From the cell containing the given text, extract its center point as [x, y] coordinate. 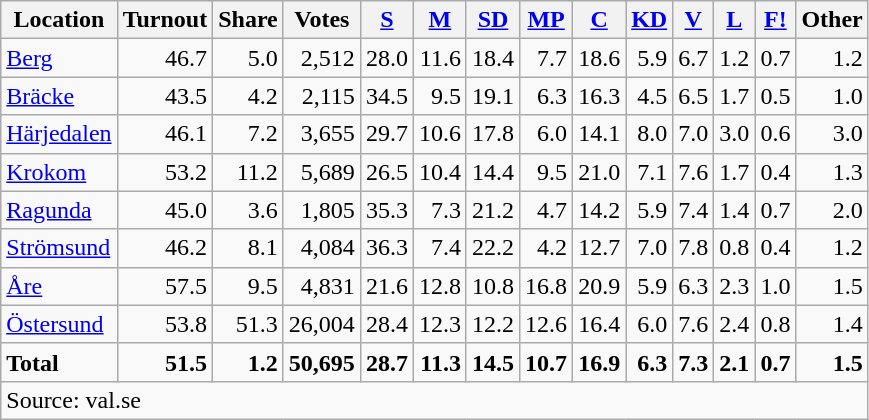
19.1 [492, 96]
12.2 [492, 324]
12.7 [600, 248]
5,689 [322, 172]
Votes [322, 20]
28.7 [386, 362]
MP [546, 20]
S [386, 20]
10.4 [440, 172]
4.7 [546, 210]
0.6 [776, 134]
18.4 [492, 58]
7.7 [546, 58]
35.3 [386, 210]
14.4 [492, 172]
4.5 [650, 96]
2,512 [322, 58]
12.8 [440, 286]
M [440, 20]
34.5 [386, 96]
4,084 [322, 248]
46.2 [165, 248]
5.0 [248, 58]
C [600, 20]
2.0 [832, 210]
11.3 [440, 362]
16.3 [600, 96]
12.6 [546, 324]
14.2 [600, 210]
Share [248, 20]
26,004 [322, 324]
2.4 [734, 324]
10.8 [492, 286]
11.6 [440, 58]
18.6 [600, 58]
Härjedalen [59, 134]
2,115 [322, 96]
20.9 [600, 286]
46.1 [165, 134]
Ragunda [59, 210]
17.8 [492, 134]
SD [492, 20]
F! [776, 20]
Åre [59, 286]
10.6 [440, 134]
2.1 [734, 362]
50,695 [322, 362]
8.0 [650, 134]
Bräcke [59, 96]
0.5 [776, 96]
21.0 [600, 172]
16.4 [600, 324]
7.2 [248, 134]
3,655 [322, 134]
26.5 [386, 172]
51.3 [248, 324]
V [694, 20]
6.7 [694, 58]
21.6 [386, 286]
Total [59, 362]
10.7 [546, 362]
21.2 [492, 210]
53.8 [165, 324]
Strömsund [59, 248]
46.7 [165, 58]
1,805 [322, 210]
3.6 [248, 210]
7.1 [650, 172]
53.2 [165, 172]
8.1 [248, 248]
1.3 [832, 172]
11.2 [248, 172]
14.1 [600, 134]
28.0 [386, 58]
Krokom [59, 172]
29.7 [386, 134]
4,831 [322, 286]
L [734, 20]
51.5 [165, 362]
Other [832, 20]
12.3 [440, 324]
KD [650, 20]
Östersund [59, 324]
28.4 [386, 324]
36.3 [386, 248]
Turnout [165, 20]
16.9 [600, 362]
7.8 [694, 248]
Location [59, 20]
14.5 [492, 362]
Berg [59, 58]
6.5 [694, 96]
2.3 [734, 286]
45.0 [165, 210]
43.5 [165, 96]
Source: val.se [435, 400]
16.8 [546, 286]
22.2 [492, 248]
57.5 [165, 286]
